Extract the [X, Y] coordinate from the center of the cell holding the provided text.  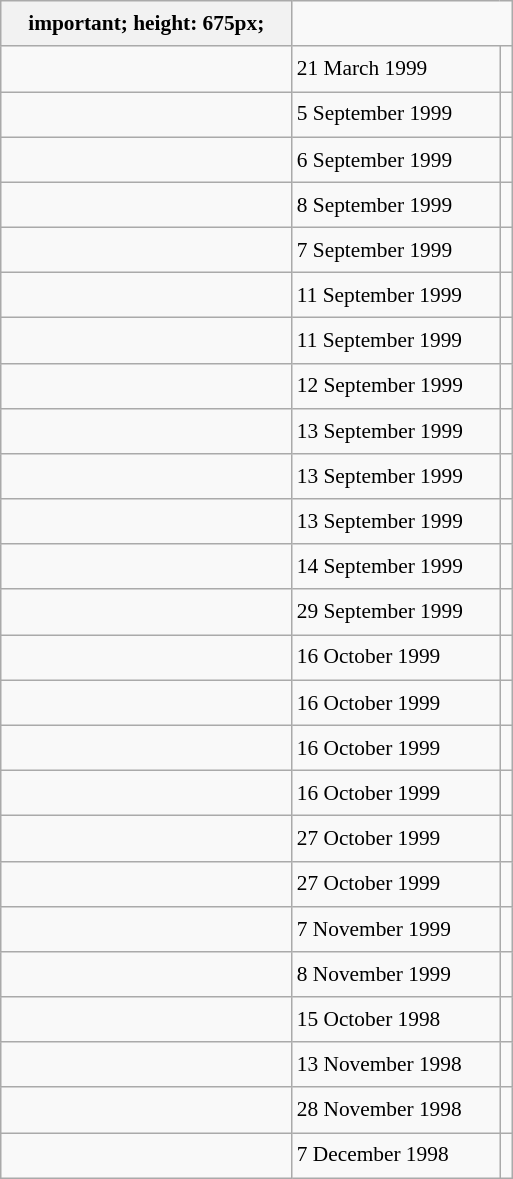
7 December 1998 [396, 1156]
5 September 1999 [396, 114]
21 March 1999 [396, 68]
8 September 1999 [396, 204]
29 September 1999 [396, 612]
6 September 1999 [396, 160]
12 September 1999 [396, 386]
7 September 1999 [396, 250]
15 October 1998 [396, 1020]
14 September 1999 [396, 566]
8 November 1999 [396, 974]
important; height: 675px; [146, 24]
7 November 1999 [396, 928]
28 November 1998 [396, 1110]
13 November 1998 [396, 1064]
